Extract the (x, y) coordinate from the center of the cell holding the provided text.  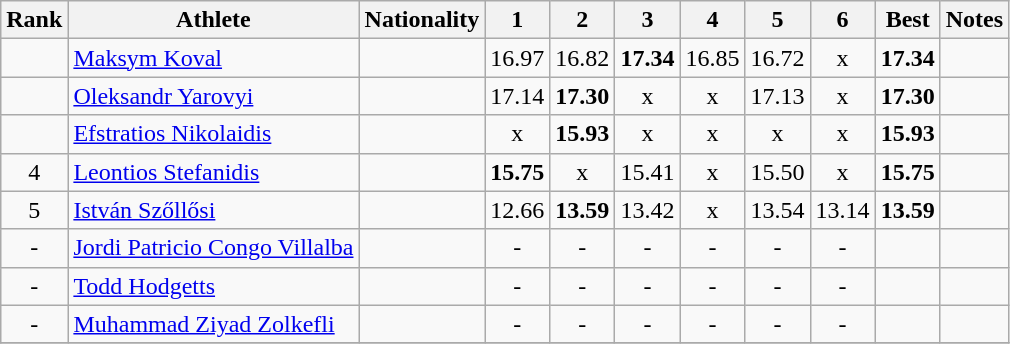
15.41 (648, 172)
13.54 (778, 210)
17.13 (778, 96)
15.50 (778, 172)
Efstratios Nikolaidis (214, 134)
Nationality (422, 20)
Leontios Stefanidis (214, 172)
Muhammad Ziyad Zolkefli (214, 324)
Jordi Patricio Congo Villalba (214, 248)
Best (908, 20)
16.82 (582, 58)
12.66 (518, 210)
Notes (974, 20)
1 (518, 20)
Oleksandr Yarovyi (214, 96)
Athlete (214, 20)
6 (842, 20)
13.14 (842, 210)
16.85 (712, 58)
16.72 (778, 58)
16.97 (518, 58)
13.42 (648, 210)
17.14 (518, 96)
István Szőllősi (214, 210)
Rank (34, 20)
Todd Hodgetts (214, 286)
Maksym Koval (214, 58)
2 (582, 20)
3 (648, 20)
